Detect which cell encompasses the target text, then output its [x, y] center coordinate. 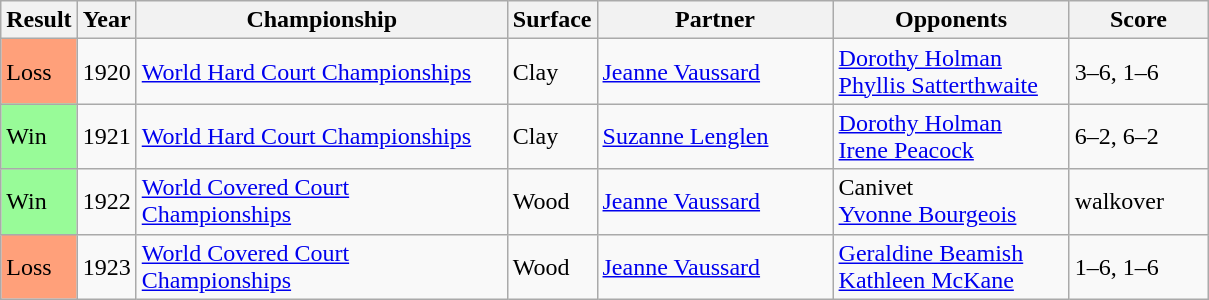
1920 [106, 72]
1–6, 1–6 [1138, 266]
3–6, 1–6 [1138, 72]
Canivet Yvonne Bourgeois [951, 202]
Score [1138, 20]
Partner [715, 20]
1922 [106, 202]
Opponents [951, 20]
Surface [552, 20]
Year [106, 20]
Dorothy Holman Phyllis Satterthwaite [951, 72]
1923 [106, 266]
6–2, 6–2 [1138, 136]
Geraldine Beamish Kathleen McKane [951, 266]
walkover [1138, 202]
Championship [322, 20]
Result [39, 20]
1921 [106, 136]
Dorothy Holman Irene Peacock [951, 136]
Suzanne Lenglen [715, 136]
